For the text-containing cell, return its midpoint in [X, Y] coordinate format. 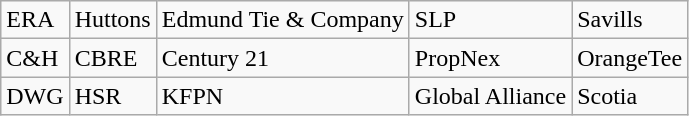
DWG [35, 96]
Global Alliance [490, 96]
Edmund Tie & Company [282, 20]
KFPN [282, 96]
PropNex [490, 58]
ERA [35, 20]
Century 21 [282, 58]
Huttons [112, 20]
SLP [490, 20]
C&H [35, 58]
Savills [630, 20]
CBRE [112, 58]
HSR [112, 96]
OrangeTee [630, 58]
Scotia [630, 96]
